Search for the cell housing the specified text and yield its [X, Y] center coordinate. 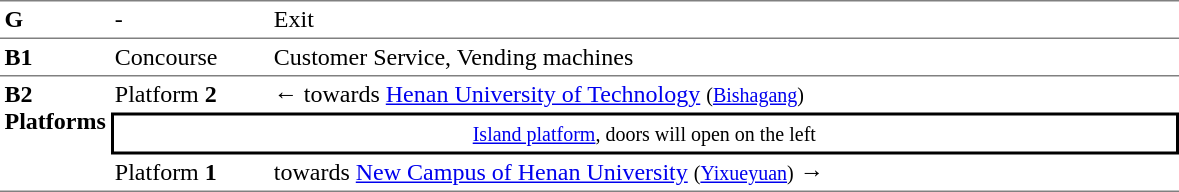
B2Platforms [55, 134]
Platform 1 [190, 173]
Concourse [190, 58]
Customer Service, Vending machines [724, 58]
G [55, 19]
← towards Henan University of Technology (Bishagang) [724, 94]
towards New Campus of Henan University (Yixueyuan) → [724, 173]
Exit [724, 19]
Platform 2 [190, 94]
- [190, 19]
B1 [55, 58]
Island platform, doors will open on the left [644, 133]
